Return [X, Y] of the center of cell containing provided text 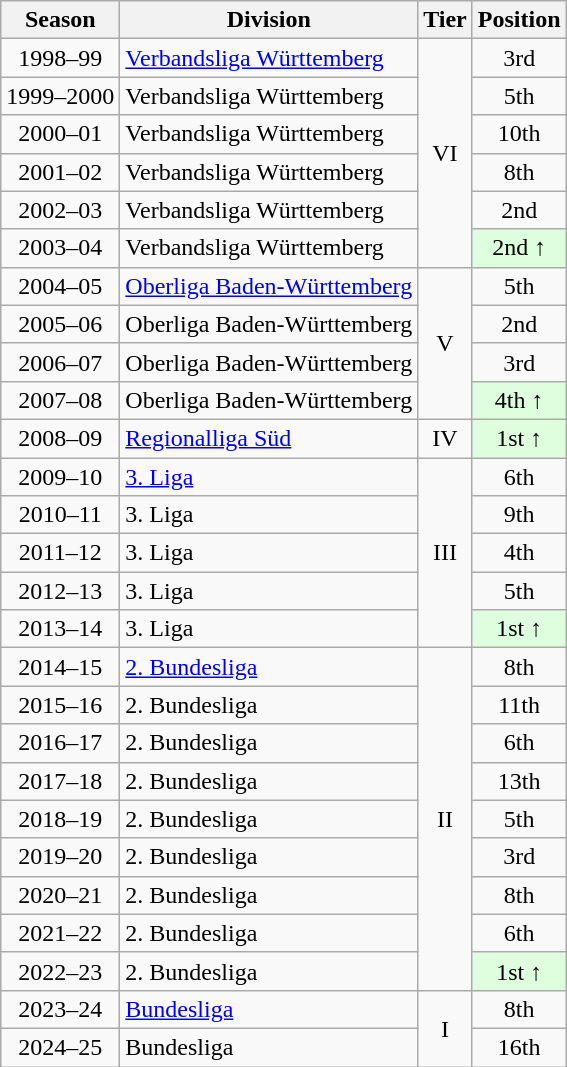
4th ↑ [519, 400]
2000–01 [60, 134]
2nd ↑ [519, 248]
Tier [446, 20]
2012–13 [60, 591]
Division [269, 20]
1998–99 [60, 58]
Position [519, 20]
V [446, 343]
11th [519, 705]
2024–25 [60, 1047]
2022–23 [60, 971]
9th [519, 515]
2020–21 [60, 895]
2001–02 [60, 172]
Regionalliga Süd [269, 438]
VI [446, 153]
2015–16 [60, 705]
4th [519, 553]
2013–14 [60, 629]
2009–10 [60, 477]
2008–09 [60, 438]
16th [519, 1047]
2002–03 [60, 210]
2011–12 [60, 553]
2007–08 [60, 400]
III [446, 553]
2016–17 [60, 743]
2005–06 [60, 324]
I [446, 1028]
13th [519, 781]
II [446, 820]
10th [519, 134]
2014–15 [60, 667]
2019–20 [60, 857]
Season [60, 20]
2010–11 [60, 515]
2021–22 [60, 933]
2023–24 [60, 1009]
2018–19 [60, 819]
1999–2000 [60, 96]
2003–04 [60, 248]
2017–18 [60, 781]
2004–05 [60, 286]
IV [446, 438]
2006–07 [60, 362]
